Capture the cell that displays the provided text and extract its [X, Y] central coordinate. 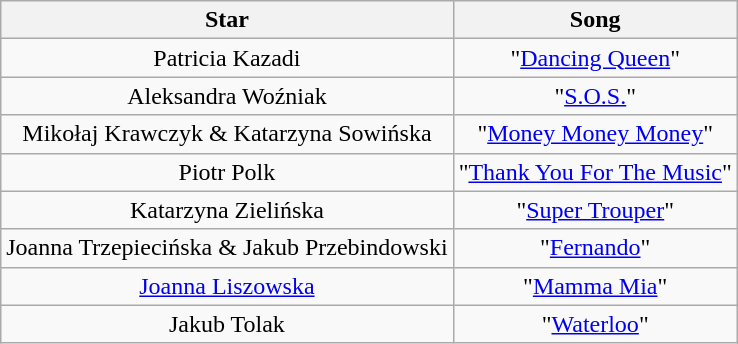
Katarzyna Zielińska [227, 210]
Star [227, 20]
Jakub Tolak [227, 324]
Mikołaj Krawczyk & Katarzyna Sowińska [227, 134]
"Mamma Mia" [595, 286]
"Money Money Money" [595, 134]
Joanna Trzepiecińska & Jakub Przebindowski [227, 248]
"Super Trouper" [595, 210]
"Waterloo" [595, 324]
Aleksandra Woźniak [227, 96]
"Fernando" [595, 248]
"Thank You For The Music" [595, 172]
"S.O.S." [595, 96]
Joanna Liszowska [227, 286]
"Dancing Queen" [595, 58]
Piotr Polk [227, 172]
Patricia Kazadi [227, 58]
Song [595, 20]
